Pinpoint the cell where the given text exists, returning its [x, y] midpoint coordinate. 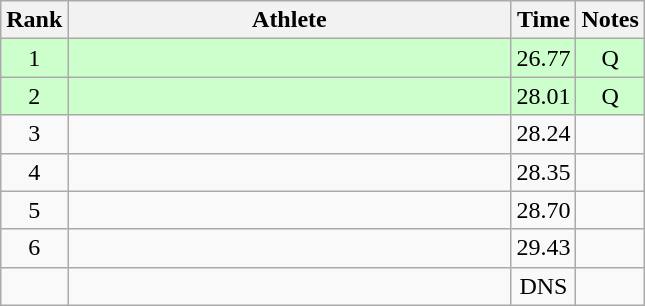
Rank [34, 20]
Time [544, 20]
28.35 [544, 172]
5 [34, 210]
Athlete [290, 20]
Notes [610, 20]
4 [34, 172]
1 [34, 58]
26.77 [544, 58]
28.24 [544, 134]
28.70 [544, 210]
2 [34, 96]
3 [34, 134]
29.43 [544, 248]
DNS [544, 286]
28.01 [544, 96]
6 [34, 248]
